From the cell containing the given text, extract its center point as (X, Y) coordinate. 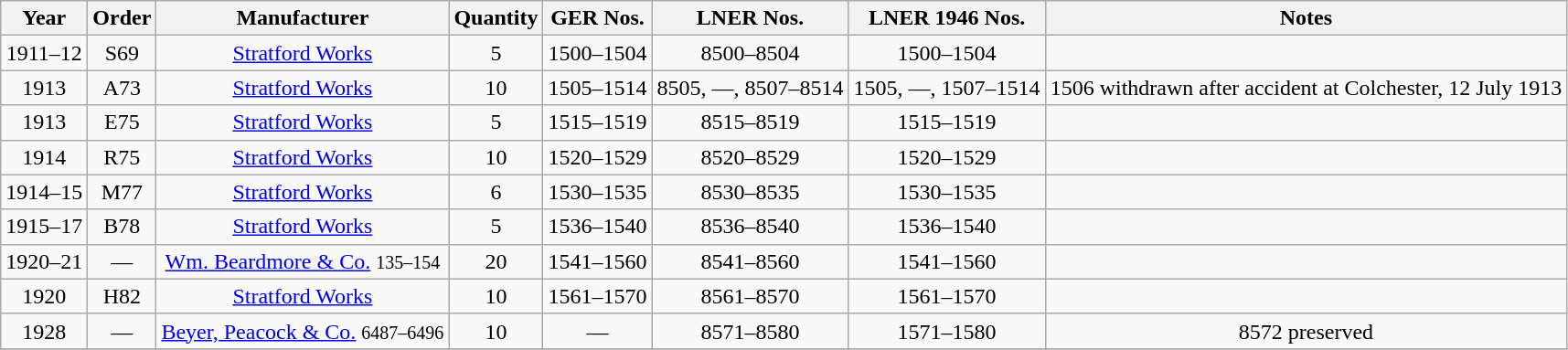
A73 (123, 88)
8500–8504 (750, 53)
8515–8519 (750, 122)
8571–8580 (750, 331)
8572 preserved (1306, 331)
M77 (123, 192)
1915–17 (44, 227)
1571–1580 (947, 331)
1911–12 (44, 53)
Manufacturer (303, 18)
Order (123, 18)
1920 (44, 296)
8530–8535 (750, 192)
20 (496, 261)
8541–8560 (750, 261)
8536–8540 (750, 227)
Wm. Beardmore & Co. 135–154 (303, 261)
6 (496, 192)
B78 (123, 227)
LNER Nos. (750, 18)
1505, —, 1507–1514 (947, 88)
1506 withdrawn after accident at Colchester, 12 July 1913 (1306, 88)
R75 (123, 157)
Year (44, 18)
8505, —, 8507–8514 (750, 88)
1928 (44, 331)
1914–15 (44, 192)
GER Nos. (598, 18)
8561–8570 (750, 296)
Notes (1306, 18)
S69 (123, 53)
Quantity (496, 18)
1920–21 (44, 261)
8520–8529 (750, 157)
1914 (44, 157)
E75 (123, 122)
1505–1514 (598, 88)
H82 (123, 296)
Beyer, Peacock & Co. 6487–6496 (303, 331)
LNER 1946 Nos. (947, 18)
